Provide the (X, Y) coordinate of the cell's center where the given text is located.  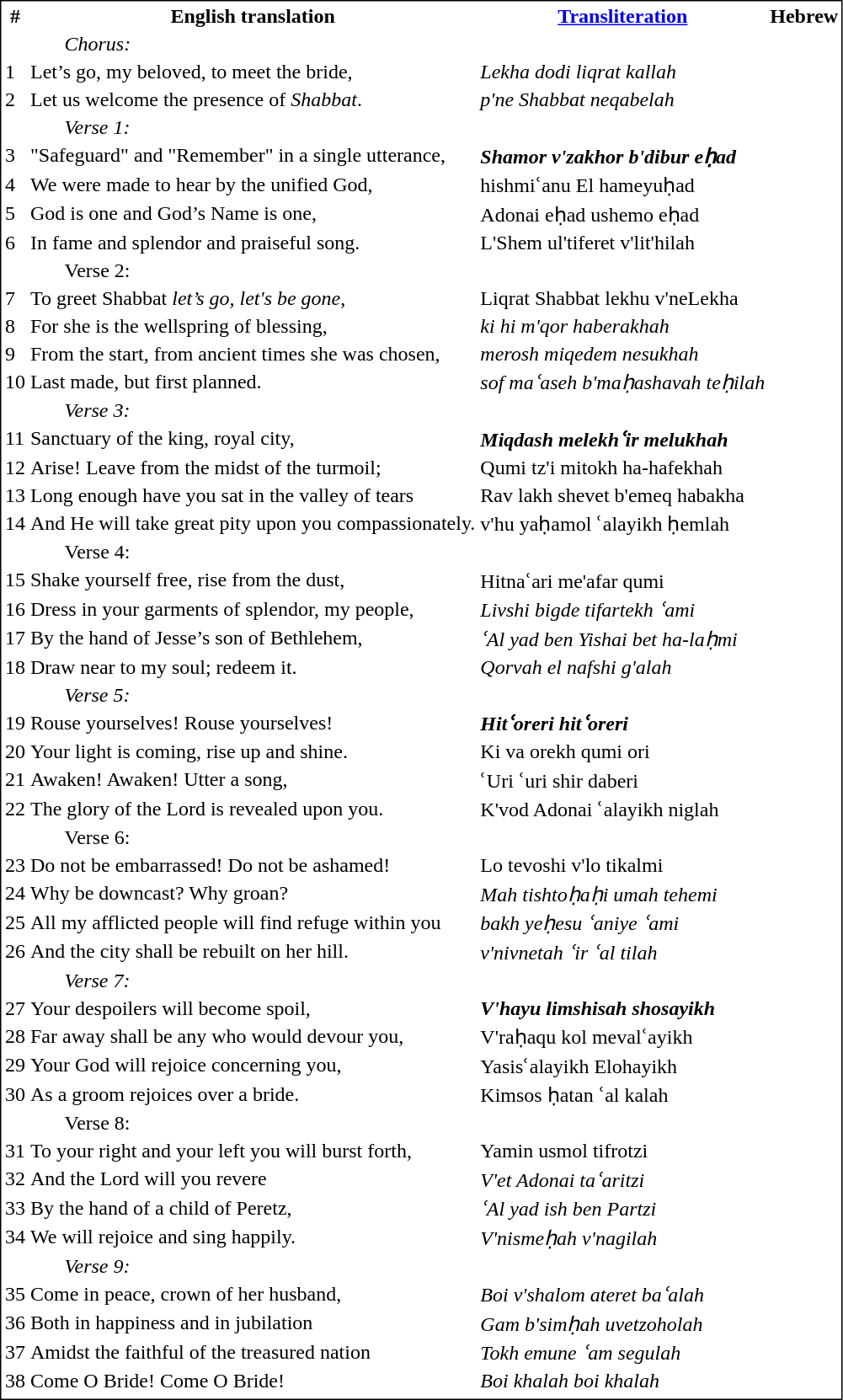
25 (15, 923)
Shake yourself free, rise from the dust, (253, 581)
In fame and splendor and praiseful song. (253, 243)
V'et Adonai taʿaritzi (623, 1179)
28 (15, 1037)
Gam b'simḥah uvetzoholah (623, 1324)
For she is the wellspring of blessing, (253, 326)
ʿAl yad ish ben Partzi (623, 1209)
10 (15, 382)
18 (15, 667)
As a groom rejoices over a bride. (253, 1095)
Mah tishtoḥaḥi umah tehemi (623, 895)
Verse 1: (421, 127)
Rouse yourselves! Rouse yourselves! (253, 724)
19 (15, 724)
Verse 4: (421, 552)
Boi khalah boi khalah (623, 1381)
Let’s go, my beloved, to meet the bride, (253, 72)
V'raḥaqu kol mevalʿayikh (623, 1037)
Come O Bride! Come O Bride! (253, 1381)
Yasisʿalayikh Elohayikh (623, 1066)
v'nivnetah ʿir ʿal tilah (623, 952)
Your light is coming, rise up and shine. (253, 752)
Verse 3: (421, 410)
By the hand of a child of Peretz, (253, 1209)
Liqrat Shabbat lekhu v'neLekha (623, 298)
Verse 9: (421, 1266)
5 (15, 214)
ki hi m'qor haberakhah (623, 326)
ʿAl yad ben Yishai bet ha-laḥmi (623, 639)
Kimsos ḥatan ʿal kalah (623, 1095)
16 (15, 610)
Qumi tz'i mitokh ha-hafekhah (623, 468)
And the city shall be rebuilt on her hill. (253, 952)
Boi v'shalom ateret baʿalah (623, 1295)
English translation (253, 16)
Yamin usmol tifrotzi (623, 1152)
And He will take great pity upon you compassionately. (253, 524)
33 (15, 1209)
31 (15, 1152)
38 (15, 1381)
Hitʿoreri hitʿoreri (623, 724)
30 (15, 1095)
17 (15, 639)
Let us welcome the presence of Shabbat. (253, 100)
ʿUri ʿuri shir daberi (623, 780)
v'hu yaḥamol ʿalayikh ḥemlah (623, 524)
Chorus: (421, 45)
12 (15, 468)
Long enough have you sat in the valley of tears (253, 495)
35 (15, 1295)
Draw near to my soul; redeem it. (253, 667)
Dress in your garments of splendor, my people, (253, 610)
37 (15, 1353)
14 (15, 524)
Shamor v'zakhor b'dibur eḥad (623, 157)
Awaken! Awaken! Utter a song, (253, 780)
Verse 5: (421, 695)
Livshi bigde tifartekh ʿami (623, 610)
p'ne Shabbat neqabelah (623, 100)
32 (15, 1179)
34 (15, 1238)
Ki va orekh qumi ori (623, 752)
Come in peace, crown of her husband, (253, 1295)
4 (15, 185)
Hitnaʿari me'afar qumi (623, 581)
1 (15, 72)
We were made to hear by the unified God, (253, 185)
All my afflicted people will find refuge within you (253, 923)
Your despoilers will become spoil, (253, 1008)
3 (15, 157)
6 (15, 243)
To your right and your left you will burst forth, (253, 1152)
Tokh emune ʿam segulah (623, 1353)
sof maʿaseh b'maḥashavah teḥilah (623, 382)
27 (15, 1008)
To greet Shabbat let’s go, let's be gone, (253, 298)
Verse 6: (421, 838)
2 (15, 100)
26 (15, 952)
7 (15, 298)
Last made, but first planned. (253, 382)
13 (15, 495)
Verse 7: (421, 981)
23 (15, 865)
V'hayu limshisah shosayikh (623, 1008)
L'Shem ul'tiferet v'lit'hilah (623, 243)
21 (15, 780)
9 (15, 354)
hishmiʿanu El hameyuḥad (623, 185)
Hebrew (804, 16)
Verse 2: (421, 270)
Far away shall be any who would devour you, (253, 1037)
"Safeguard" and "Remember" in a single utterance, (253, 157)
From the start, from ancient times she was chosen, (253, 354)
Qorvah el nafshi g'alah (623, 667)
K'vod Adonai ʿalayikh niglah (623, 810)
20 (15, 752)
The glory of the Lord is revealed upon you. (253, 810)
22 (15, 810)
# (15, 16)
Both in happiness and in jubilation (253, 1324)
11 (15, 440)
We will rejoice and sing happily. (253, 1238)
Amidst the faithful of the treasured nation (253, 1353)
15 (15, 581)
Arise! Leave from the midst of the turmoil; (253, 468)
V'nismeḥah v'nagilah (623, 1238)
8 (15, 326)
Rav lakh shevet b'emeq habakha (623, 495)
29 (15, 1066)
Verse 8: (421, 1123)
By the hand of Jesse’s son of Bethlehem, (253, 639)
Your God will rejoice concerning you, (253, 1066)
Transliteration (623, 16)
Adonai eḥad ushemo eḥad (623, 214)
Lo tevoshi v'lo tikalmi (623, 865)
And the Lord will you revere (253, 1179)
Miqdash melekhʿir melukhah (623, 440)
merosh miqedem nesukhah (623, 354)
Sanctuary of the king, royal city, (253, 440)
36 (15, 1324)
Do not be embarrassed! Do not be ashamed! (253, 865)
bakh yeḥesu ʿaniye ʿami (623, 923)
Why be downcast? Why groan? (253, 895)
God is one and God’s Name is one, (253, 214)
24 (15, 895)
Lekha dodi liqrat kallah (623, 72)
